Determine the (X, Y) coordinate at the center of the cell enclosing the given text.  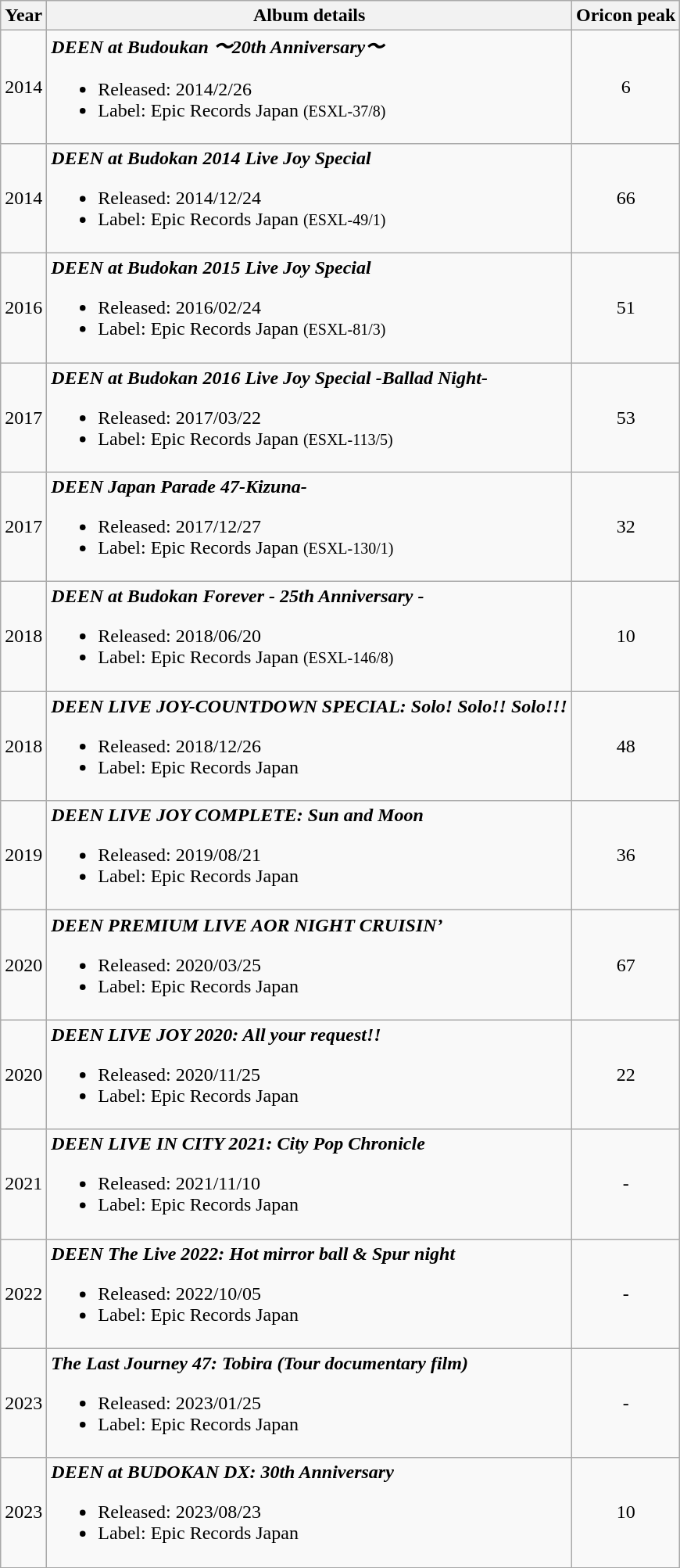
36 (625, 856)
Album details (310, 16)
DEEN LIVE JOY-COUNTDOWN SPECIAL: Solo! Solo!! Solo!!!Released: 2018/12/26Label: Epic Records Japan (310, 746)
DEEN at Budokan Forever - 25th Anniversary -Released: 2018/06/20Label: Epic Records Japan (ESXL-146/8) (310, 637)
DEEN at Budokan 2014 Live Joy SpecialReleased: 2014/12/24Label: Epic Records Japan (ESXL-49/1) (310, 198)
48 (625, 746)
DEEN PREMIUM LIVE AOR NIGHT CRUISIN’Released: 2020/03/25Label: Epic Records Japan (310, 965)
DEEN Japan Parade 47-Kizuna-Released: 2017/12/27Label: Epic Records Japan (ESXL-130/1) (310, 527)
DEEN at Budoukan 〜20th Anniversary〜 Released: 2014/2/26Label: Epic Records Japan (ESXL-37/8) (310, 88)
2016 (23, 307)
2021 (23, 1184)
51 (625, 307)
6 (625, 88)
32 (625, 527)
Year (23, 16)
67 (625, 965)
53 (625, 418)
22 (625, 1075)
DEEN LIVE IN CITY 2021: City Pop ChronicleReleased: 2021/11/10Label: Epic Records Japan (310, 1184)
DEEN at Budokan 2016 Live Joy Special -Ballad Night-Released: 2017/03/22Label: Epic Records Japan (ESXL-113/5) (310, 418)
DEEN The Live 2022: Hot mirror ball & Spur nightReleased: 2022/10/05Label: Epic Records Japan (310, 1294)
DEEN LIVE JOY 2020: All your request!!Released: 2020/11/25Label: Epic Records Japan (310, 1075)
DEEN LIVE JOY COMPLETE: Sun and MoonReleased: 2019/08/21Label: Epic Records Japan (310, 856)
66 (625, 198)
Oricon peak (625, 16)
2019 (23, 856)
DEEN at BUDOKAN DX: 30th AnniversaryReleased: 2023/08/23Label: Epic Records Japan (310, 1512)
The Last Journey 47: Tobira (Tour documentary film)Released: 2023/01/25Label: Epic Records Japan (310, 1403)
DEEN at Budokan 2015 Live Joy SpecialReleased: 2016/02/24Label: Epic Records Japan (ESXL-81/3) (310, 307)
2022 (23, 1294)
